Locate the cell with the specified text and output its (x, y) center coordinate. 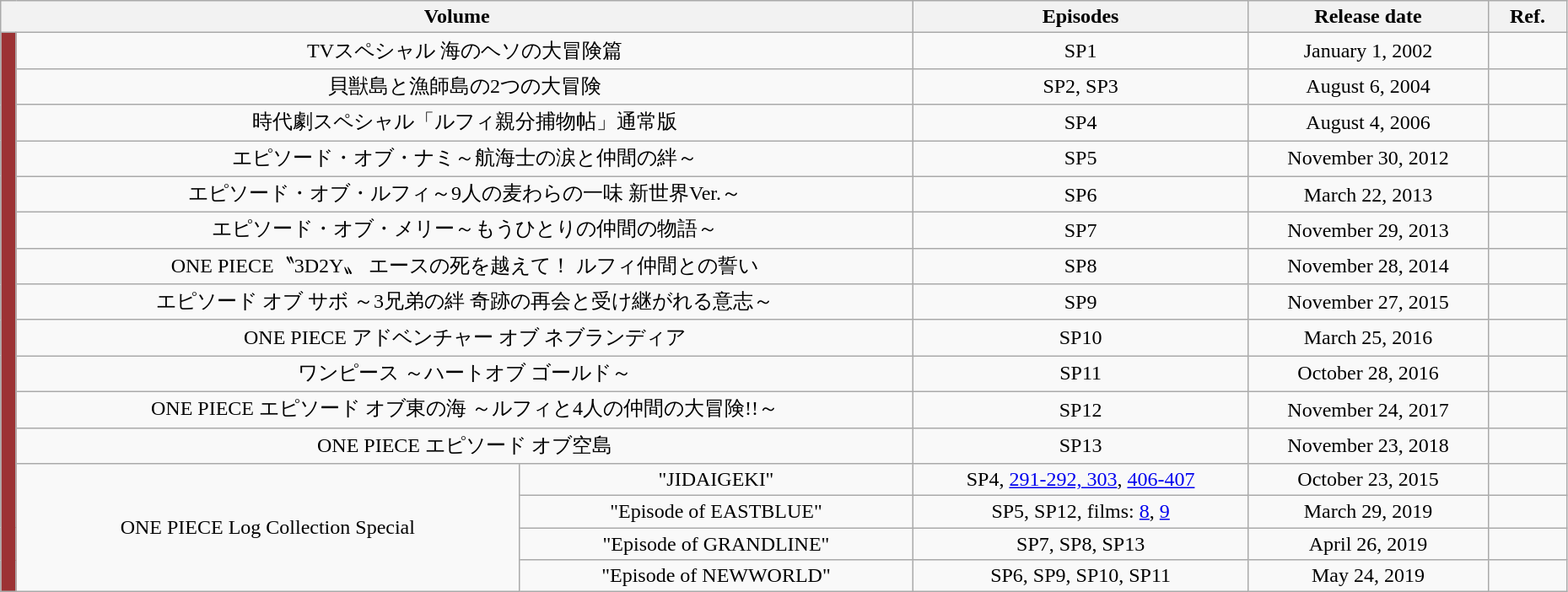
"Episode of GRANDLINE" (715, 544)
SP4 (1081, 123)
November 24, 2017 (1368, 410)
March 29, 2019 (1368, 512)
SP5 (1081, 159)
ONE PIECE エピソード オブ空島 (464, 445)
November 28, 2014 (1368, 266)
SP13 (1081, 445)
October 23, 2015 (1368, 480)
October 28, 2016 (1368, 374)
Release date (1368, 17)
March 25, 2016 (1368, 337)
SP2, SP3 (1081, 86)
August 6, 2004 (1368, 86)
SP1 (1081, 51)
"Episode of NEWWORLD" (715, 576)
March 22, 2013 (1368, 194)
時代劇スペシャル「ルフィ親分捕物帖」通常版 (464, 123)
SP6 (1081, 194)
SP11 (1081, 374)
SP6, SP9, SP10, SP11 (1081, 576)
November 29, 2013 (1368, 231)
Episodes (1081, 17)
エピソード・オブ・ルフィ～9人の麦わらの一味 新世界Ver.～ (464, 194)
ONE PIECE アドベンチャー オブ ネブランディア (464, 337)
August 4, 2006 (1368, 123)
November 23, 2018 (1368, 445)
SP4, 291-292, 303, 406-407 (1081, 480)
SP5, SP12, films: 8, 9 (1081, 512)
Volume (457, 17)
ONE PIECE Log Collection Special (267, 528)
November 30, 2012 (1368, 159)
SP7, SP8, SP13 (1081, 544)
SP8 (1081, 266)
TVスペシャル 海のヘソの大冒険篇 (464, 51)
ONE PIECE エピソード オブ東の海 ～ルフィと4人の仲間の大冒険!!～ (464, 410)
エピソード・オブ・ナミ～航海士の涙と仲間の絆～ (464, 159)
エピソード・オブ・メリー～もうひとりの仲間の物語～ (464, 231)
January 1, 2002 (1368, 51)
SP12 (1081, 410)
May 24, 2019 (1368, 576)
April 26, 2019 (1368, 544)
SP10 (1081, 337)
貝獣島と漁師島の2つの大冒険 (464, 86)
"JIDAIGEKI" (715, 480)
SP9 (1081, 302)
November 27, 2015 (1368, 302)
エピソード オブ サボ ～3兄弟の絆 奇跡の再会と受け継がれる意志～ (464, 302)
ワンピース ～ハートオブ ゴールド～ (464, 374)
Ref. (1528, 17)
SP7 (1081, 231)
ONE PIECE〝3D2Y〟 エースの死を越えて！ ルフィ仲間との誓い (464, 266)
"Episode of EASTBLUE" (715, 512)
